From the cell containing the given text, extract its center point as [X, Y] coordinate. 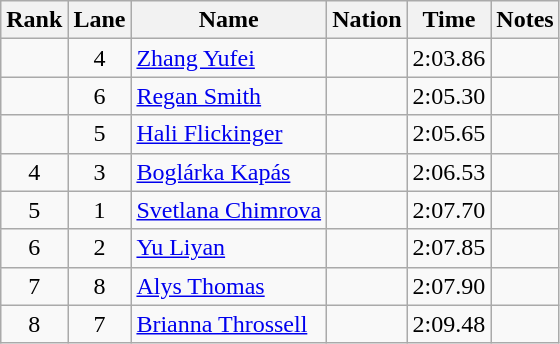
3 [100, 172]
1 [100, 210]
2:03.86 [449, 58]
Rank [34, 20]
Notes [525, 20]
2:05.30 [449, 96]
2:07.70 [449, 210]
Zhang Yufei [229, 58]
Name [229, 20]
Yu Liyan [229, 248]
2:07.85 [449, 248]
Lane [100, 20]
2:05.65 [449, 134]
Boglárka Kapás [229, 172]
Alys Thomas [229, 286]
2:06.53 [449, 172]
2:07.90 [449, 286]
Brianna Throssell [229, 324]
Nation [367, 20]
Hali Flickinger [229, 134]
2 [100, 248]
Svetlana Chimrova [229, 210]
Regan Smith [229, 96]
Time [449, 20]
2:09.48 [449, 324]
